Identify which cell holds the provided text, then report its [x, y] central coordinate. 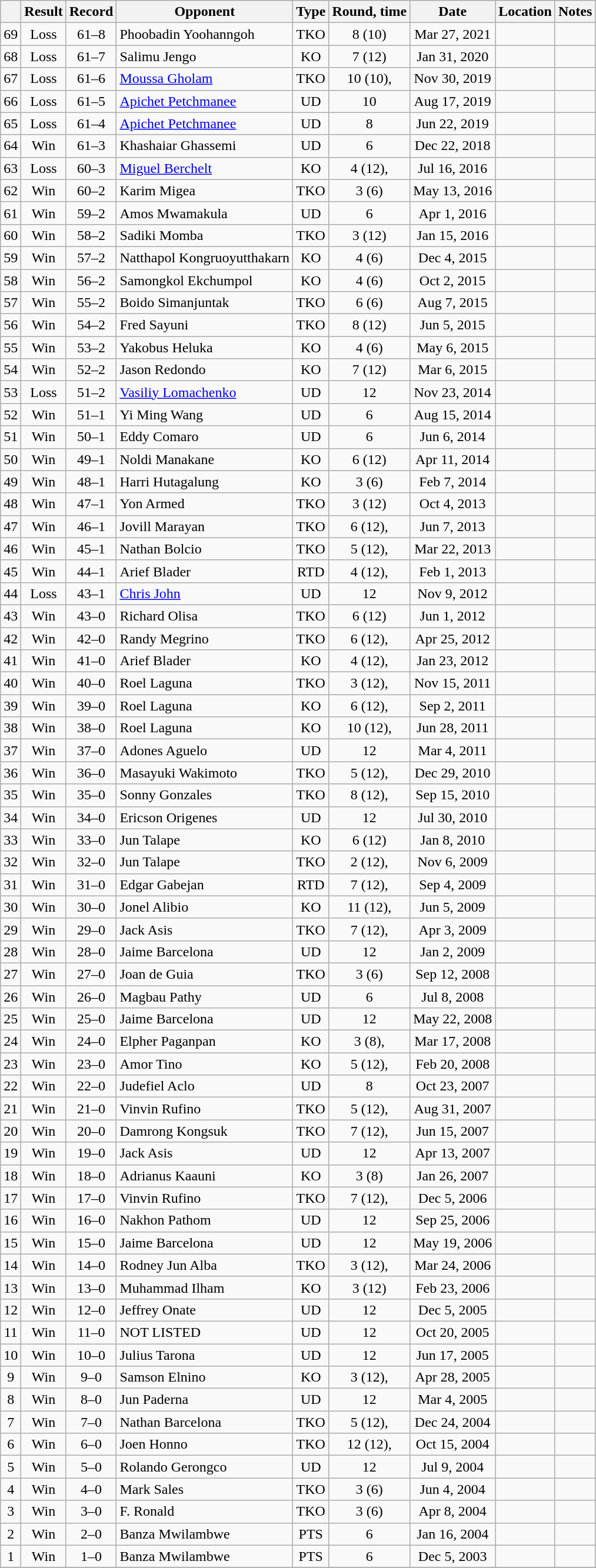
41 [11, 661]
Sonny Gonzales [205, 795]
Sep 15, 2010 [453, 795]
6 (6) [369, 303]
51–1 [91, 415]
56–2 [91, 281]
2 [11, 1534]
Jun 5, 2015 [453, 325]
May 6, 2015 [453, 348]
16–0 [91, 1220]
25 [11, 1019]
4–0 [91, 1489]
Khashaiar Ghassemi [205, 146]
40 [11, 683]
29–0 [91, 929]
Type [311, 12]
9–0 [91, 1377]
1 [11, 1556]
Edgar Gabejan [205, 885]
Dec 5, 2003 [453, 1556]
33–0 [91, 840]
12 (12), [369, 1444]
Nov 6, 2009 [453, 862]
11 [11, 1332]
Sep 4, 2009 [453, 885]
Jan 31, 2020 [453, 56]
2–0 [91, 1534]
8 (12), [369, 795]
Date [453, 12]
61–4 [91, 124]
46–1 [91, 526]
Miguel Berchelt [205, 168]
Jun 28, 2011 [453, 728]
Dec 22, 2018 [453, 146]
Sep 25, 2006 [453, 1220]
Boido Simanjuntak [205, 303]
Feb 23, 2006 [453, 1287]
50–1 [91, 437]
Rolando Gerongco [205, 1467]
68 [11, 56]
Fred Sayuni [205, 325]
47 [11, 526]
Nov 15, 2011 [453, 683]
Apr 11, 2014 [453, 459]
May 19, 2006 [453, 1243]
Julius Tarona [205, 1355]
Feb 7, 2014 [453, 482]
Jan 15, 2016 [453, 235]
Dec 24, 2004 [453, 1422]
35 [11, 795]
Sep 2, 2011 [453, 706]
51 [11, 437]
Jun 7, 2013 [453, 526]
53 [11, 392]
Chris John [205, 593]
57 [11, 303]
Oct 4, 2013 [453, 504]
Mar 4, 2005 [453, 1400]
18 [11, 1176]
Dec 5, 2005 [453, 1310]
Dec 29, 2010 [453, 773]
May 13, 2016 [453, 191]
20 [11, 1131]
19–0 [91, 1153]
Jovill Marayan [205, 526]
26–0 [91, 997]
Jun 1, 2012 [453, 616]
8 (10) [369, 34]
34 [11, 818]
Aug 31, 2007 [453, 1109]
19 [11, 1153]
48–1 [91, 482]
40–0 [91, 683]
Yi Ming Wang [205, 415]
Salimu Jengo [205, 56]
Eddy Comaro [205, 437]
10 (12), [369, 728]
Natthapol Kongruoyutthakarn [205, 258]
Jul 16, 2016 [453, 168]
23 [11, 1064]
49–1 [91, 459]
37 [11, 750]
30–0 [91, 907]
45 [11, 571]
May 22, 2008 [453, 1019]
Mar 27, 2021 [453, 34]
62 [11, 191]
4 [11, 1489]
61–8 [91, 34]
Mar 22, 2013 [453, 549]
Dec 5, 2006 [453, 1198]
14–0 [91, 1265]
Apr 13, 2007 [453, 1153]
60–2 [91, 191]
34–0 [91, 818]
15–0 [91, 1243]
Jan 26, 2007 [453, 1176]
Aug 17, 2019 [453, 101]
Jun Paderna [205, 1400]
22–0 [91, 1086]
Jason Redondo [205, 370]
59 [11, 258]
Apr 28, 2005 [453, 1377]
27 [11, 974]
54 [11, 370]
Jan 8, 2010 [453, 840]
47–1 [91, 504]
44–1 [91, 571]
32–0 [91, 862]
Mar 24, 2006 [453, 1265]
52–2 [91, 370]
3 (8) [369, 1176]
61–6 [91, 79]
7 [11, 1422]
Muhammad Ilham [205, 1287]
Jul 8, 2008 [453, 997]
Ericson Origenes [205, 818]
Feb 1, 2013 [453, 571]
Samongkol Ekchumpol [205, 281]
60–3 [91, 168]
5 [11, 1467]
Jonel Alibio [205, 907]
NOT LISTED [205, 1332]
Jun 5, 2009 [453, 907]
10–0 [91, 1355]
17 [11, 1198]
3 [11, 1512]
12–0 [91, 1310]
24 [11, 1042]
39–0 [91, 706]
Jun 4, 2004 [453, 1489]
15 [11, 1243]
Amos Mwamakula [205, 213]
Mar 17, 2008 [453, 1042]
64 [11, 146]
Aug 7, 2015 [453, 303]
67 [11, 79]
16 [11, 1220]
Masayuki Wakimoto [205, 773]
Phoobadin Yoohanngoh [205, 34]
22 [11, 1086]
Round, time [369, 12]
Joan de Guia [205, 974]
43 [11, 616]
6–0 [91, 1444]
25–0 [91, 1019]
Apr 8, 2004 [453, 1512]
57–2 [91, 258]
Apr 25, 2012 [453, 638]
Nov 9, 2012 [453, 593]
Randy Megrino [205, 638]
F. Ronald [205, 1512]
Jun 17, 2005 [453, 1355]
43–1 [91, 593]
Nathan Bolcio [205, 549]
30 [11, 907]
Nov 30, 2019 [453, 79]
56 [11, 325]
17–0 [91, 1198]
Judefiel Aclo [205, 1086]
21 [11, 1109]
69 [11, 34]
Nathan Barcelona [205, 1422]
55–2 [91, 303]
Magbau Pathy [205, 997]
58–2 [91, 235]
21–0 [91, 1109]
39 [11, 706]
36 [11, 773]
Jul 30, 2010 [453, 818]
42–0 [91, 638]
1–0 [91, 1556]
Oct 2, 2015 [453, 281]
Jun 22, 2019 [453, 124]
23–0 [91, 1064]
43–0 [91, 616]
61 [11, 213]
8 (12) [369, 325]
Jan 2, 2009 [453, 952]
31 [11, 885]
Yon Armed [205, 504]
51–2 [91, 392]
Richard Olisa [205, 616]
7–0 [91, 1422]
Rodney Jun Alba [205, 1265]
3–0 [91, 1512]
Jan 16, 2004 [453, 1534]
Joen Honno [205, 1444]
53–2 [91, 348]
3 (8), [369, 1042]
37–0 [91, 750]
Mar 4, 2011 [453, 750]
35–0 [91, 795]
Opponent [205, 12]
Nakhon Pathom [205, 1220]
55 [11, 348]
52 [11, 415]
58 [11, 281]
Mar 6, 2015 [453, 370]
Moussa Gholam [205, 79]
24–0 [91, 1042]
Harri Hutagalung [205, 482]
65 [11, 124]
46 [11, 549]
9 [11, 1377]
59–2 [91, 213]
Apr 1, 2016 [453, 213]
Nov 23, 2014 [453, 392]
63 [11, 168]
28–0 [91, 952]
42 [11, 638]
Result [44, 12]
Aug 15, 2014 [453, 415]
Notes [575, 12]
20–0 [91, 1131]
Yakobus Heluka [205, 348]
54–2 [91, 325]
31–0 [91, 885]
14 [11, 1265]
60 [11, 235]
48 [11, 504]
10 (10), [369, 79]
Noldi Manakane [205, 459]
44 [11, 593]
Amor Tino [205, 1064]
Vasiliy Lomachenko [205, 392]
33 [11, 840]
Jeffrey Onate [205, 1310]
38–0 [91, 728]
Apr 3, 2009 [453, 929]
50 [11, 459]
Oct 20, 2005 [453, 1332]
Adones Aguelo [205, 750]
Oct 23, 2007 [453, 1086]
Jul 9, 2004 [453, 1467]
Record [91, 12]
29 [11, 929]
61–3 [91, 146]
Oct 15, 2004 [453, 1444]
Jun 15, 2007 [453, 1131]
38 [11, 728]
2 (12), [369, 862]
Jun 6, 2014 [453, 437]
61–5 [91, 101]
8–0 [91, 1400]
Damrong Kongsuk [205, 1131]
Adrianus Kaauni [205, 1176]
11–0 [91, 1332]
Jan 23, 2012 [453, 661]
27–0 [91, 974]
11 (12), [369, 907]
45–1 [91, 549]
Karim Migea [205, 191]
Sep 12, 2008 [453, 974]
13–0 [91, 1287]
26 [11, 997]
Samson Elnino [205, 1377]
Mark Sales [205, 1489]
18–0 [91, 1176]
Feb 20, 2008 [453, 1064]
49 [11, 482]
41–0 [91, 661]
Elpher Paganpan [205, 1042]
61–7 [91, 56]
Dec 4, 2015 [453, 258]
13 [11, 1287]
32 [11, 862]
Sadiki Momba [205, 235]
28 [11, 952]
66 [11, 101]
Location [525, 12]
36–0 [91, 773]
5–0 [91, 1467]
